Determine the [X, Y] coordinate at the center of the cell enclosing the given text.  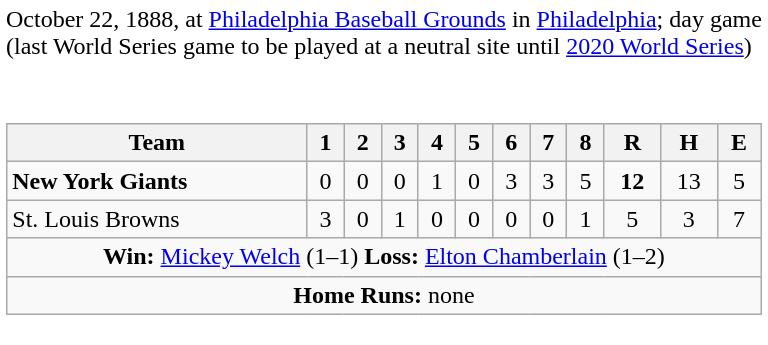
Home Runs: none [384, 295]
6 [512, 143]
R [632, 143]
4 [436, 143]
H [690, 143]
8 [586, 143]
Win: Mickey Welch (1–1) Loss: Elton Chamberlain (1–2) [384, 257]
2 [362, 143]
Team [157, 143]
E [739, 143]
St. Louis Browns [157, 219]
New York Giants [157, 181]
12 [632, 181]
13 [690, 181]
